Find where the given text appears and provide that cell's center as [x, y] coordinate. 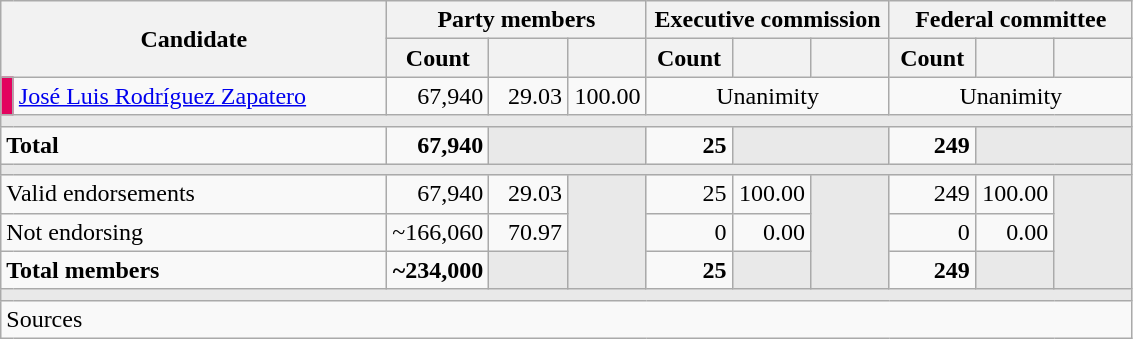
Sources [567, 319]
~234,000 [438, 270]
Party members [516, 20]
Total members [194, 270]
Executive commission [768, 20]
Total [194, 145]
Valid endorsements [194, 194]
70.97 [528, 232]
~166,060 [438, 232]
José Luis Rodríguez Zapatero [200, 96]
Federal committee [1010, 20]
Not endorsing [194, 232]
Candidate [194, 39]
